Capture the cell that displays the provided text and extract its [X, Y] central coordinate. 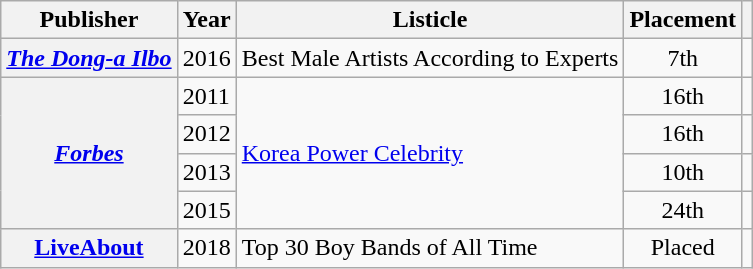
7th [683, 58]
2016 [206, 58]
LiveAbout [89, 248]
Forbes [89, 153]
Year [206, 20]
Top 30 Boy Bands of All Time [430, 248]
2012 [206, 134]
Listicle [430, 20]
Korea Power Celebrity [430, 153]
Best Male Artists According to Experts [430, 58]
The Dong-a Ilbo [89, 58]
10th [683, 172]
Placement [683, 20]
Publisher [89, 20]
24th [683, 210]
2011 [206, 96]
2018 [206, 248]
Placed [683, 248]
2013 [206, 172]
2015 [206, 210]
